For the text-containing cell, return its midpoint in (X, Y) coordinate format. 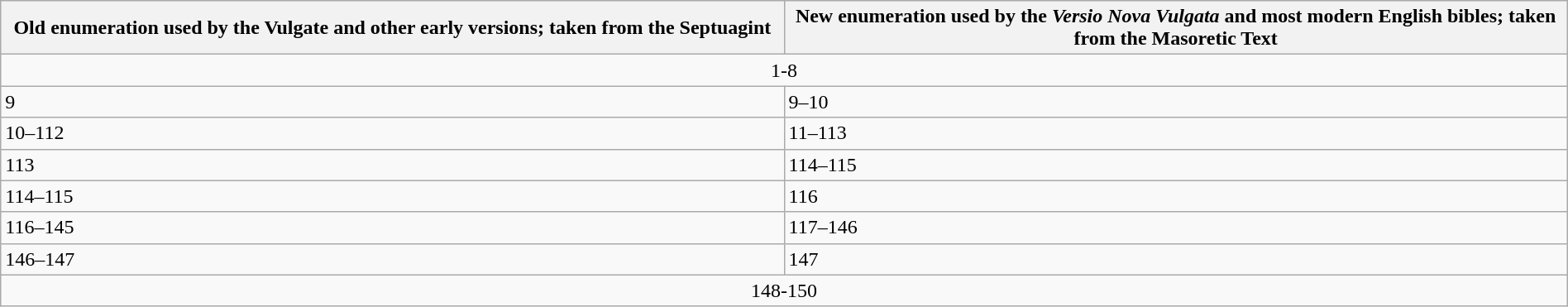
148-150 (784, 290)
11–113 (1176, 133)
New enumeration used by the Versio Nova Vulgata and most modern English bibles; taken from the Masoretic Text (1176, 28)
9–10 (1176, 102)
117–146 (1176, 228)
10–112 (392, 133)
116 (1176, 196)
1-8 (784, 70)
113 (392, 165)
Old enumeration used by the Vulgate and other early versions; taken from the Septuagint (392, 28)
146–147 (392, 259)
9 (392, 102)
116–145 (392, 228)
147 (1176, 259)
